Determine the (X, Y) coordinate at the center of the cell enclosing the given text.  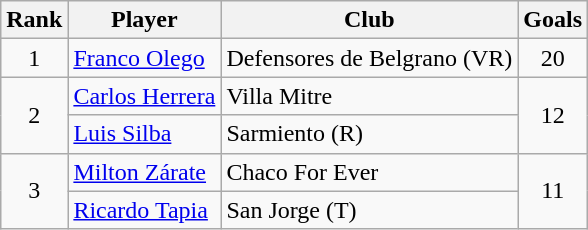
12 (553, 115)
Franco Olego (144, 58)
Club (370, 20)
1 (34, 58)
2 (34, 115)
3 (34, 191)
Ricardo Tapia (144, 210)
Carlos Herrera (144, 96)
Villa Mitre (370, 96)
Goals (553, 20)
Luis Silba (144, 134)
Player (144, 20)
Defensores de Belgrano (VR) (370, 58)
20 (553, 58)
San Jorge (T) (370, 210)
Rank (34, 20)
Milton Zárate (144, 172)
Sarmiento (R) (370, 134)
Chaco For Ever (370, 172)
11 (553, 191)
